For the text-containing cell, return its midpoint in [X, Y] coordinate format. 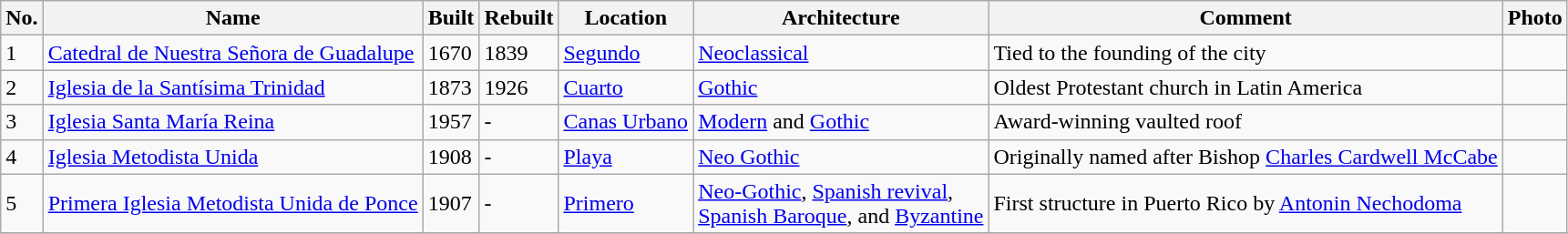
Iglesia Metodista Unida [233, 157]
Iglesia Santa María Reina [233, 122]
Name [233, 18]
1873 [451, 87]
Neo Gothic [841, 157]
1907 [451, 204]
Architecture [841, 18]
Primera Iglesia Metodista Unida de Ponce [233, 204]
First structure in Puerto Rico by Antonin Nechodoma [1245, 204]
Segundo [626, 53]
5 [22, 204]
Location [626, 18]
2 [22, 87]
Gothic [841, 87]
Originally named after Bishop Charles Cardwell McCabe [1245, 157]
1908 [451, 157]
1926 [519, 87]
No. [22, 18]
Iglesia de la Santísima Trinidad [233, 87]
Built [451, 18]
Neo-Gothic, Spanish revival,Spanish Baroque, and Byzantine [841, 204]
Tied to the founding of the city [1245, 53]
3 [22, 122]
1 [22, 53]
Photo [1534, 18]
Neoclassical [841, 53]
1670 [451, 53]
Catedral de Nuestra Señora de Guadalupe [233, 53]
Modern and Gothic [841, 122]
Cuarto [626, 87]
Rebuilt [519, 18]
Primero [626, 204]
Comment [1245, 18]
4 [22, 157]
1957 [451, 122]
Canas Urbano [626, 122]
1839 [519, 53]
Oldest Protestant church in Latin America [1245, 87]
Award-winning vaulted roof [1245, 122]
Playa [626, 157]
